Capture the cell that displays the provided text and extract its [X, Y] central coordinate. 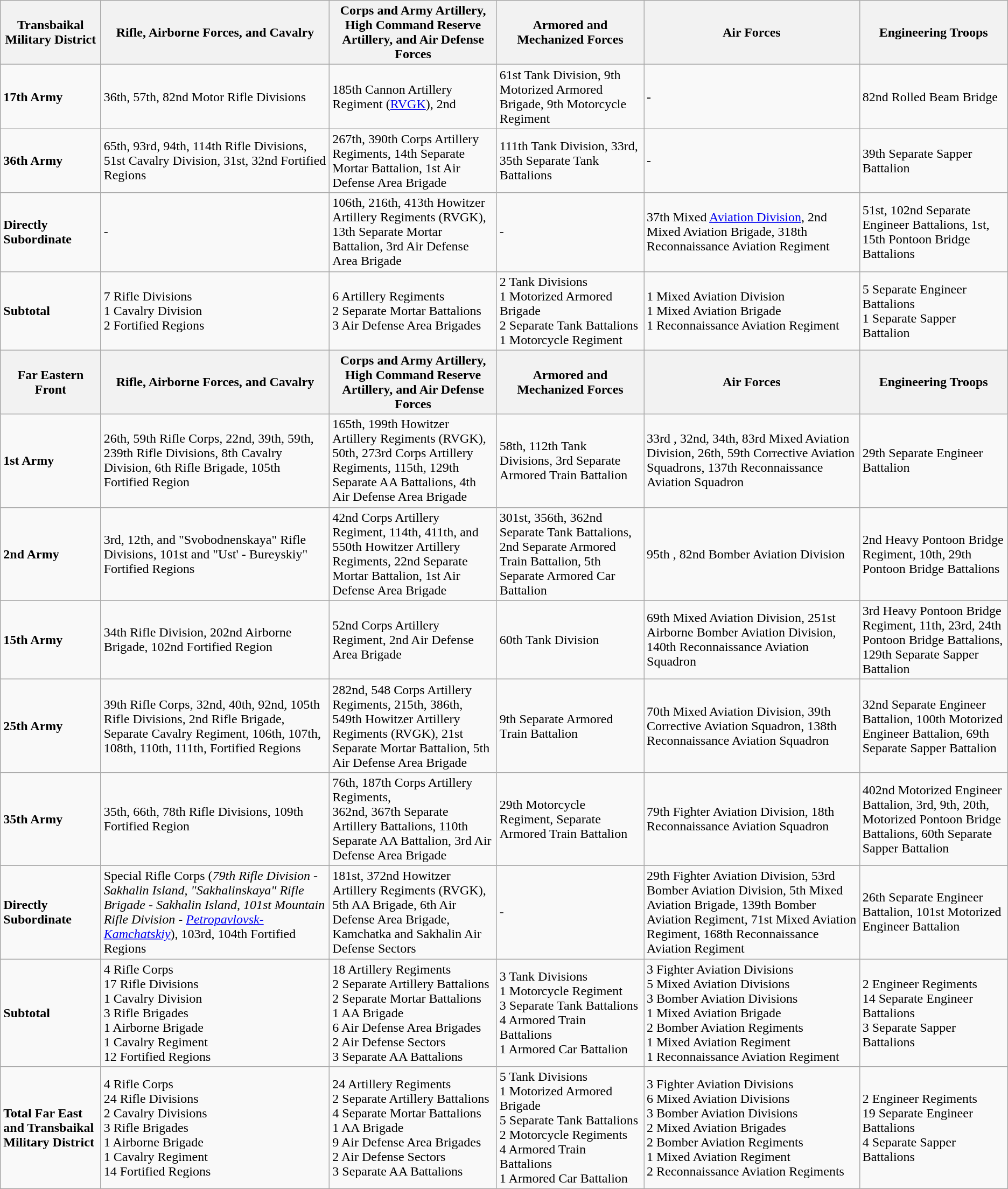
5 Separate Engineer Battalions1 Separate Sapper Battalion [934, 311]
34th Rifle Division, 202nd Airborne Brigade, 102nd Fortified Region [215, 640]
1st Army [51, 461]
42nd Corps Artillery Regiment, 114th, 411th, and 550th Howitzer Artillery Regiments, 22nd Separate Mortar Battalion, 1st Air Defense Area Brigade [414, 554]
29th Motorcycle Regiment, Separate Armored Train Battalion [570, 819]
181st, 372nd Howitzer Artillery Regiments (RVGK), 5th AA Brigade, 6th Air Defense Area Brigade, Kamchatka and Sakhalin Air Defense Sectors [414, 912]
3 Tank Divisions1 Motorcycle Regiment3 Separate Tank Battalions4 Armored Train Battalions1 Armored Car Battalion [570, 1012]
36th, 57th, 82nd Motor Rifle Divisions [215, 97]
17th Army [51, 97]
2nd Army [51, 554]
29th Separate Engineer Battalion [934, 461]
2 Engineer Regiments19 Separate Engineer Battalions4 Separate Sapper Battalions [934, 1128]
Total Far East and Transbaikal Military District [51, 1128]
36th Army [51, 160]
70th Mixed Aviation Division, 39th Corrective Aviation Squadron, 138th Reconnaissance Aviation Squadron [752, 726]
2 Tank Divisions1 Motorized Armored Brigade2 Separate Tank Battalions1 Motorcycle Regiment [570, 311]
4 Rifle Corps17 Rifle Divisions1 Cavalry Division3 Rifle Brigades1 Airborne Brigade1 Cavalry Regiment12 Fortified Regions [215, 1012]
33rd , 32nd, 34th, 83rd Mixed Aviation Division, 26th, 59th Corrective Aviation Squadrons, 137th Reconnaissance Aviation Squadron [752, 461]
69th Mixed Aviation Division, 251st Airborne Bomber Aviation Division, 140th Reconnaissance Aviation Squadron [752, 640]
37th Mixed Aviation Division, 2nd Mixed Aviation Brigade, 318th Reconnaissance Aviation Regiment [752, 232]
52nd Corps Artillery Regiment, 2nd Air Defense Area Brigade [414, 640]
111th Tank Division, 33rd, 35th Separate Tank Battalions [570, 160]
301st, 356th, 362nd Separate Tank Battalions, 2nd Separate Armored Train Battalion, 5th Separate Armored Car Battalion [570, 554]
60th Tank Division [570, 640]
58th, 112th Tank Divisions, 3rd Separate Armored Train Battalion [570, 461]
15th Army [51, 640]
26th Separate Engineer Battalion, 101st Motorized Engineer Battalion [934, 912]
267th, 390th Corps Artillery Regiments, 14th Separate Mortar Battalion, 1st Air Defense Area Brigade [414, 160]
65th, 93rd, 94th, 114th Rifle Divisions, 51st Cavalry Division, 31st, 32nd Fortified Regions [215, 160]
Far Eastern Front [51, 382]
7 Rifle Divisions1 Cavalry Division2 Fortified Regions [215, 311]
2nd Heavy Pontoon Bridge Regiment, 10th, 29th Pontoon Bridge Battalions [934, 554]
82nd Rolled Beam Bridge [934, 97]
106th, 216th, 413th Howitzer Artillery Regiments (RVGK), 13th Separate Mortar Battalion, 3rd Air Defense Area Brigade [414, 232]
5 Tank Divisions1 Motorized Armored Brigade5 Separate Tank Battalions2 Motorcycle Regiments4 Armored Train Battalions1 Armored Car Battalion [570, 1128]
25th Army [51, 726]
95th , 82nd Bomber Aviation Division [752, 554]
61st Tank Division, 9th Motorized Armored Brigade, 9th Motorcycle Regiment [570, 97]
35th Army [51, 819]
51st, 102nd Separate Engineer Battalions, 1st, 15th Pontoon Bridge Battalions [934, 232]
Transbaikal Military District [51, 32]
39th Separate Sapper Battalion [934, 160]
6 Artillery Regiments2 Separate Mortar Battalions3 Air Defense Area Brigades [414, 311]
3rd, 12th, and "Svobodnenskaya" Rifle Divisions, 101st and "Ust' - Bureyskiy" Fortified Regions [215, 554]
76th, 187th Corps Artillery Regiments,362nd, 367th Separate Artillery Battalions, 110th Separate AA Battalion, 3rd Air Defense Area Brigade [414, 819]
3rd Heavy Pontoon Bridge Regiment, 11th, 23rd, 24th Pontoon Bridge Battalions, 129th Separate Sapper Battalion [934, 640]
4 Rifle Corps24 Rifle Divisions2 Cavalry Divisions3 Rifle Brigades1 Airborne Brigade1 Cavalry Regiment14 Fortified Regions [215, 1128]
26th, 59th Rifle Corps, 22nd, 39th, 59th, 239th Rifle Divisions, 8th Cavalry Division, 6th Rifle Brigade, 105th Fortified Region [215, 461]
2 Engineer Regiments14 Separate Engineer Battalions3 Separate Sapper Battalions [934, 1012]
402nd Motorized Engineer Battalion, 3rd, 9th, 20th, Motorized Pontoon Bridge Battalions, 60th Separate Sapper Battalion [934, 819]
32nd Separate Engineer Battalion, 100th Motorized Engineer Battalion, 69th Separate Sapper Battalion [934, 726]
79th Fighter Aviation Division, 18th Reconnaissance Aviation Squadron [752, 819]
35th, 66th, 78th Rifle Divisions, 109th Fortified Region [215, 819]
185th Cannon Artillery Regiment (RVGK), 2nd [414, 97]
9th Separate Armored Train Battalion [570, 726]
1 Mixed Aviation Division1 Mixed Aviation Brigade1 Reconnaissance Aviation Regiment [752, 311]
